Capture the cell that displays the provided text and extract its (X, Y) central coordinate. 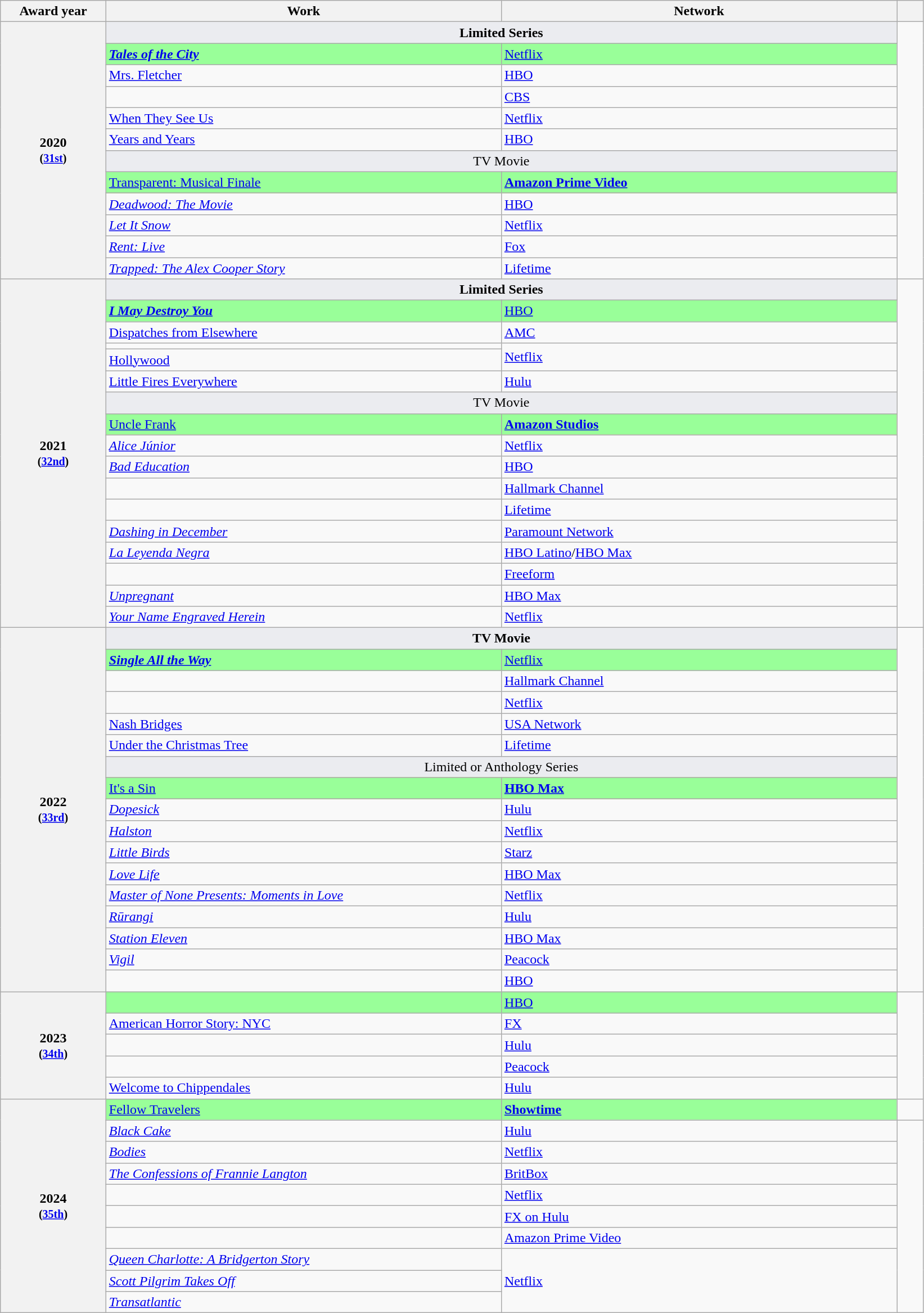
2020(31st) (53, 151)
Dispatches from Elsewhere (304, 332)
Trapped: The Alex Cooper Story (304, 268)
Award year (53, 11)
FX (698, 1024)
BritBox (698, 1173)
Black Cake (304, 1131)
Master of None Presents: Moments in Love (304, 895)
Network (698, 11)
Let It Snow (304, 225)
Rent: Live (304, 246)
Under the Christmas Tree (304, 745)
2023(34th) (53, 1045)
I May Destroy You (304, 311)
Halston (304, 831)
Transatlantic (304, 1302)
2022(33rd) (53, 810)
Deadwood: The Movie (304, 204)
Fellow Travelers (304, 1109)
Limited or Anthology Series (501, 767)
Starz (698, 852)
Single All the Way (304, 660)
Dopesick (304, 810)
2021(32nd) (53, 453)
Welcome to Chippendales (304, 1088)
Transparent: Musical Finale (304, 182)
Little Birds (304, 852)
Paramount Network (698, 531)
American Horror Story: NYC (304, 1024)
Hollywood (304, 360)
Freeform (698, 574)
Mrs. Fletcher (304, 75)
Scott Pilgrim Takes Off (304, 1281)
Nash Bridges (304, 724)
Rūrangi (304, 916)
It's a Sin (304, 788)
Fox (698, 246)
La Leyenda Negra (304, 552)
AMC (698, 332)
Bodies (304, 1152)
Station Eleven (304, 938)
When They See Us (304, 118)
Love Life (304, 874)
Queen Charlotte: A Bridgerton Story (304, 1259)
The Confessions of Frannie Langton (304, 1173)
2024(35th) (53, 1206)
Your Name Engraved Herein (304, 617)
Years and Years (304, 140)
CBS (698, 97)
Uncle Frank (304, 424)
HBO Latino/HBO Max (698, 552)
FX on Hulu (698, 1216)
Unpregnant (304, 596)
Little Fires Everywhere (304, 381)
Amazon Studios (698, 424)
Alice Júnior (304, 446)
Work (304, 11)
USA Network (698, 724)
Tales of the City (304, 54)
Vigil (304, 960)
Showtime (698, 1109)
Bad Education (304, 467)
Dashing in December (304, 531)
